Return (x, y) of the center of cell containing provided text 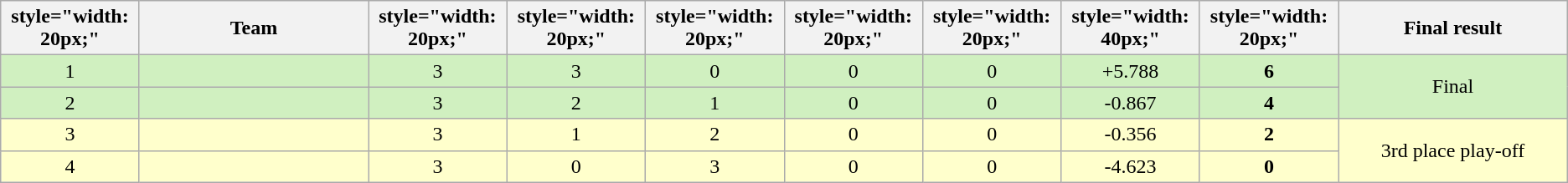
Final result (1453, 28)
Team (254, 28)
Final (1453, 87)
-4.623 (1131, 166)
6 (1268, 71)
style="width: 40px;" (1131, 28)
-0.356 (1131, 135)
+5.788 (1131, 71)
3rd place play-off (1453, 150)
-0.867 (1131, 103)
